From the cell containing the given text, extract its center point as [x, y] coordinate. 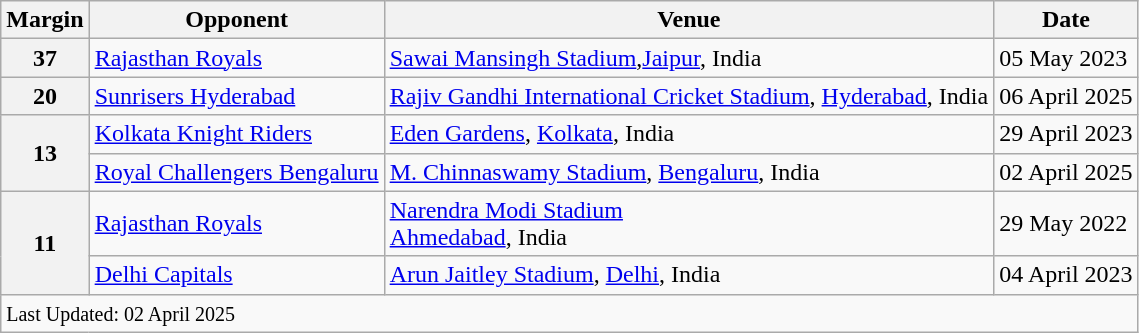
Arun Jaitley Stadium, Delhi, India [689, 275]
Margin [45, 20]
05 May 2023 [1066, 58]
20 [45, 96]
02 April 2025 [1066, 172]
Sawai Mansingh Stadium,Jaipur, India [689, 58]
13 [45, 153]
Opponent [236, 20]
Kolkata Knight Riders [236, 134]
Last Updated: 02 April 2025 [570, 313]
M. Chinnaswamy Stadium, Bengaluru, India [689, 172]
Royal Challengers Bengaluru [236, 172]
04 April 2023 [1066, 275]
Sunrisers Hyderabad [236, 96]
29 May 2022 [1066, 224]
Venue [689, 20]
37 [45, 58]
Date [1066, 20]
Rajiv Gandhi International Cricket Stadium, Hyderabad, India [689, 96]
06 April 2025 [1066, 96]
11 [45, 242]
Eden Gardens, Kolkata, India [689, 134]
Narendra Modi StadiumAhmedabad, India [689, 224]
Delhi Capitals [236, 275]
29 April 2023 [1066, 134]
